Output the [X, Y] coordinate of the center of the cell containing the given text.  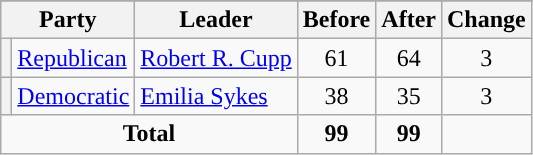
35 [409, 96]
61 [336, 58]
Total [149, 134]
Before [336, 20]
Leader [216, 20]
38 [336, 96]
Party [68, 20]
After [409, 20]
Democratic [74, 96]
Emilia Sykes [216, 96]
Republican [74, 58]
Robert R. Cupp [216, 58]
Change [486, 20]
64 [409, 58]
